Locate the cell with the specified text and output its [X, Y] center coordinate. 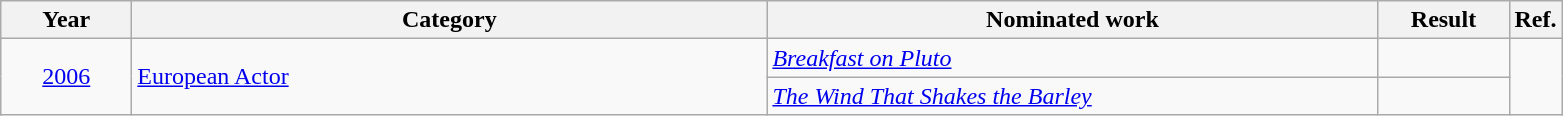
Breakfast on Pluto [1072, 58]
Year [66, 20]
Category [450, 20]
Result [1444, 20]
Nominated work [1072, 20]
The Wind That Shakes the Barley [1072, 96]
2006 [66, 77]
European Actor [450, 77]
Ref. [1536, 20]
